Locate the cell with the specified text and output its (X, Y) center coordinate. 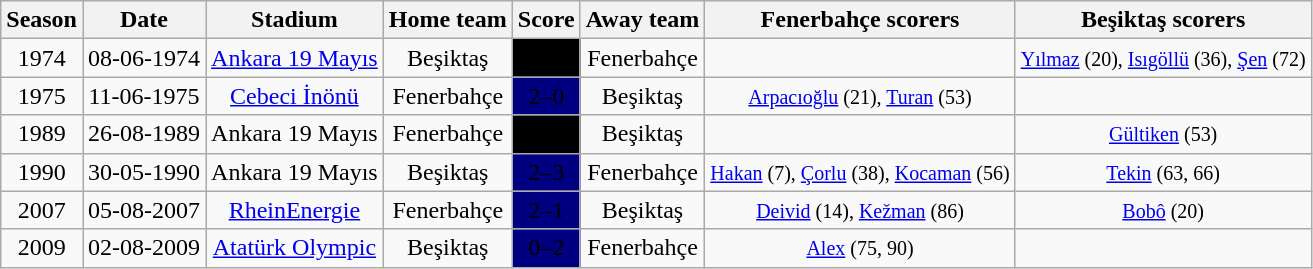
02-08-2009 (144, 248)
1974 (42, 58)
2007 (42, 210)
30-05-1990 (144, 172)
11-06-1975 (144, 96)
3–0 (546, 58)
Hakan (7), Çorlu (38), Kocaman (56) (860, 172)
2009 (42, 248)
08-06-1974 (144, 58)
2–1 (546, 210)
Arpacıoğlu (21), Turan (53) (860, 96)
Home team (448, 20)
Gültiken (53) (1163, 134)
Cebeci İnönü (295, 96)
Away team (642, 20)
Date (144, 20)
1975 (42, 96)
Yılmaz (20), Isıgöllü (36), Şen (72) (1163, 58)
0–2 (546, 248)
Deivid (14), Kežman (86) (860, 210)
2–0 (546, 96)
1989 (42, 134)
Stadium (295, 20)
26-08-1989 (144, 134)
Fenerbahçe scorers (860, 20)
RheinEnergie (295, 210)
Atatürk Olympic (295, 248)
Tekin (63, 66) (1163, 172)
Season (42, 20)
Alex (75, 90) (860, 248)
Bobô (20) (1163, 210)
0–1 (546, 134)
Beşiktaş scorers (1163, 20)
05-08-2007 (144, 210)
2–3 (546, 172)
1990 (42, 172)
Score (546, 20)
